For the text-containing cell, return its midpoint in [X, Y] coordinate format. 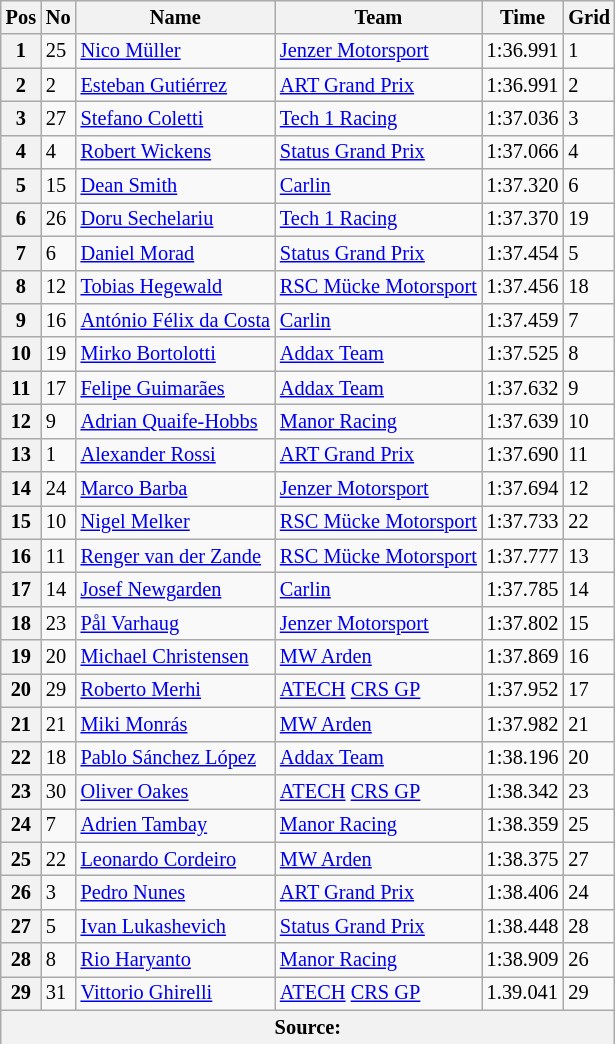
1:37.632 [523, 388]
Leonardo Cordeiro [176, 859]
Doru Sechelariu [176, 219]
1:37.036 [523, 118]
1:37.733 [523, 522]
30 [58, 791]
Stefano Coletti [176, 118]
Rio Haryanto [176, 960]
1:37.320 [523, 186]
1:38.909 [523, 960]
António Félix da Costa [176, 320]
1.39.041 [523, 993]
1:37.785 [523, 589]
1:37.066 [523, 152]
1:37.370 [523, 219]
1:38.359 [523, 825]
No [58, 17]
Adrian Quaife-Hobbs [176, 421]
1:37.525 [523, 354]
Name [176, 17]
Renger van der Zande [176, 556]
Daniel Morad [176, 253]
1:37.982 [523, 724]
1:37.777 [523, 556]
1:38.448 [523, 926]
1:38.196 [523, 758]
Pablo Sánchez López [176, 758]
Felipe Guimarães [176, 388]
Tobias Hegewald [176, 287]
Roberto Merhi [176, 690]
31 [58, 993]
Adrien Tambay [176, 825]
1:38.375 [523, 859]
Dean Smith [176, 186]
1:37.952 [523, 690]
Mirko Bortolotti [176, 354]
Pål Varhaug [176, 623]
1:38.342 [523, 791]
Team [378, 17]
Vittorio Ghirelli [176, 993]
1:38.406 [523, 892]
1:37.690 [523, 455]
Time [523, 17]
1:37.639 [523, 421]
1:37.454 [523, 253]
Nigel Melker [176, 522]
Michael Christensen [176, 657]
1:37.456 [523, 287]
Nico Müller [176, 51]
1:37.694 [523, 489]
Esteban Gutiérrez [176, 85]
1:37.459 [523, 320]
Grid [589, 17]
1:37.802 [523, 623]
Robert Wickens [176, 152]
Pos [21, 17]
Oliver Oakes [176, 791]
Pedro Nunes [176, 892]
Source: [308, 1027]
Ivan Lukashevich [176, 926]
1:37.869 [523, 657]
Alexander Rossi [176, 455]
Josef Newgarden [176, 589]
Miki Monrás [176, 724]
Marco Barba [176, 489]
